Detect which cell encompasses the target text, then output its [x, y] center coordinate. 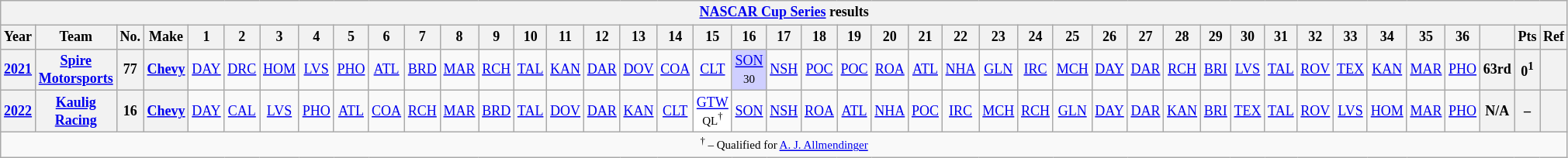
23 [999, 37]
DRC [242, 70]
2022 [19, 112]
† – Qualified for A. J. Allmendinger [784, 145]
2021 [19, 70]
SON30 [749, 70]
15 [712, 37]
28 [1182, 37]
31 [1281, 37]
01 [1527, 70]
3 [279, 37]
21 [926, 37]
Pts [1527, 37]
11 [566, 37]
9 [497, 37]
7 [422, 37]
63rd [1497, 70]
1 [206, 37]
CAL [242, 112]
Team [76, 37]
77 [130, 70]
Year [19, 37]
29 [1215, 37]
34 [1387, 37]
Ref [1554, 37]
Spire Motorsports [76, 70]
24 [1036, 37]
33 [1351, 37]
18 [819, 37]
GTWQL† [712, 112]
4 [317, 37]
10 [531, 37]
36 [1463, 37]
6 [386, 37]
Kaulig Racing [76, 112]
17 [784, 37]
30 [1248, 37]
32 [1316, 37]
22 [961, 37]
8 [459, 37]
26 [1109, 37]
25 [1072, 37]
SON [749, 112]
5 [351, 37]
No. [130, 37]
19 [854, 37]
27 [1145, 37]
13 [639, 37]
N/A [1497, 112]
20 [890, 37]
2 [242, 37]
NASCAR Cup Series results [784, 12]
– [1527, 112]
Make [166, 37]
35 [1426, 37]
12 [602, 37]
14 [675, 37]
